Capture the cell that displays the provided text and extract its (X, Y) central coordinate. 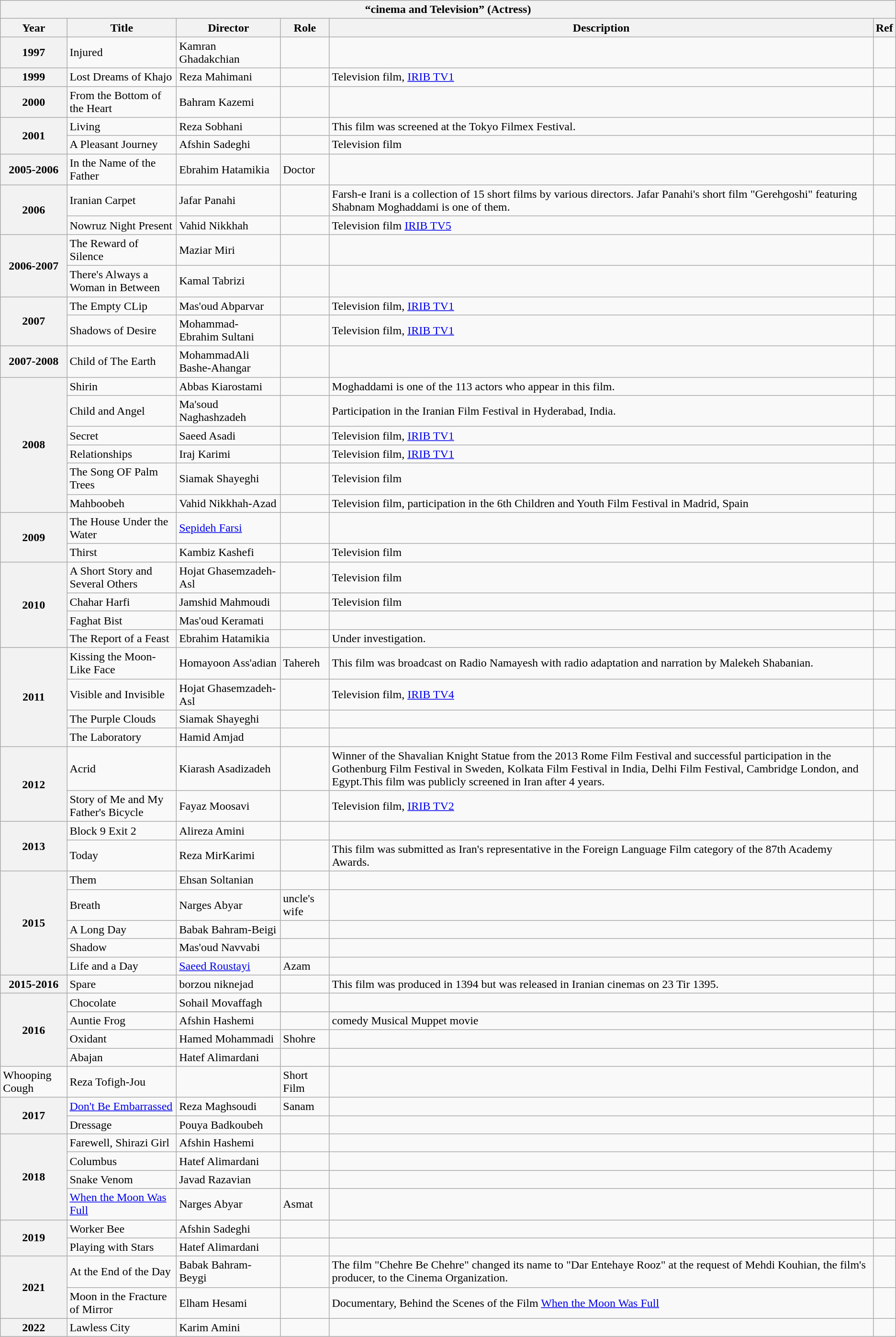
2016 (34, 1030)
Babak Bahram-Beigi (229, 929)
2009 (34, 537)
2006 (34, 210)
Snake Venom (122, 1179)
Shirin (122, 386)
2015 (34, 923)
MohammadAli Bashe-Ahangar (229, 362)
Role (305, 28)
Mas'oud Abparvar (229, 306)
2010 (34, 604)
Director (229, 28)
Moghaddami is one of the 113 actors who appear in this film. (601, 386)
uncle's wife (305, 905)
Chahar Harfi (122, 602)
Babak Bahram-Beygi (229, 1272)
The House Under the Water (122, 528)
A Short Story and Several Others (122, 578)
Vahid Nikkhah (229, 225)
Child and Angel (122, 411)
Reza Tofigh-Jou (122, 1082)
Don't Be Embarrassed (122, 1107)
Auntie Frog (122, 1020)
2007-2008 (34, 362)
In the Name of the Father (122, 170)
2013 (34, 847)
Mohammad-Ebrahim Sultani (229, 330)
Sepideh Farsi (229, 528)
Documentary, Behind the Scenes of the Film When the Moon Was Full (601, 1303)
Nowruz Night Present (122, 225)
Relationships (122, 454)
1997 (34, 53)
2012 (34, 784)
Javad Razavian (229, 1179)
A Long Day (122, 929)
A Pleasant Journey (122, 145)
Kamal Tabrizi (229, 281)
2019 (34, 1238)
There's Always a Woman in Between (122, 281)
1999 (34, 77)
Fayaz Moosavi (229, 806)
Ehsan Soltanian (229, 880)
2007 (34, 322)
Sanam (305, 1107)
2005-2006 (34, 170)
Today (122, 855)
Iranian Carpet (122, 200)
Television film, IRIB TV4 (601, 694)
This film was submitted as Iran's representative in the Foreign Language Film category of the 87th Academy Awards. (601, 855)
Child of The Earth (122, 362)
This film was broadcast on Radio Namayesh with radio adaptation and narration by Malekeh Shabanian. (601, 663)
Dressage (122, 1125)
The Laboratory (122, 737)
Television film, participation in the 6th Children and Youth Film Festival in Madrid, Spain (601, 503)
This film was screened at the Tokyo Filmex Festival. (601, 126)
Iraj Karimi (229, 454)
2017 (34, 1116)
The Reward of Silence (122, 250)
Hamed Mohammadi (229, 1039)
Elham Hesami (229, 1303)
Chocolate (122, 1002)
Whooping Cough (34, 1082)
Spare (122, 984)
Jamshid Mahmoudi (229, 602)
2011 (34, 697)
2018 (34, 1177)
Abajan (122, 1057)
The Purple Clouds (122, 719)
Reza MirKarimi (229, 855)
The Song OF Palm Trees (122, 479)
Shohre (305, 1039)
At the End of the Day (122, 1272)
borzou niknejad (229, 984)
Farewell, Shirazi Girl (122, 1143)
Moon in the Fracture of Mirror (122, 1303)
Tahereh (305, 663)
Story of Me and My Father's Bicycle (122, 806)
Hamid Amjad (229, 737)
Reza Maghsoudi (229, 1107)
Lawless City (122, 1327)
Acrid (122, 769)
Worker Bee (122, 1229)
Alireza Amini (229, 831)
2021 (34, 1287)
Block 9 Exit 2 (122, 831)
Ref (885, 28)
From the Bottom of the Heart (122, 102)
Short Film (305, 1082)
Faghat Bist (122, 620)
Shadows of Desire (122, 330)
comedy Musical Muppet movie (601, 1020)
Kamran Ghadakchian (229, 53)
Bahram Kazemi (229, 102)
Under investigation. (601, 638)
The Empty CLip (122, 306)
Azam (305, 966)
Karim Amini (229, 1327)
2001 (34, 136)
Saeed Asadi (229, 436)
Title (122, 28)
Ma'soud Naghashzadeh (229, 411)
Sohail Movaffagh (229, 1002)
Injured (122, 53)
Kiarash Asadizadeh (229, 769)
Abbas Kiarostami (229, 386)
Life and a Day (122, 966)
Playing with Stars (122, 1247)
Thirst (122, 553)
Lost Dreams of Khajo (122, 77)
Mahboobeh (122, 503)
Kambiz Kashefi (229, 553)
Visible and Invisible (122, 694)
2015-2016 (34, 984)
Breath (122, 905)
2006-2007 (34, 265)
Kissing the Moon-Like Face (122, 663)
When the Moon Was Full (122, 1204)
Asmat (305, 1204)
Oxidant (122, 1039)
Vahid Nikkhah-Azad (229, 503)
Year (34, 28)
2008 (34, 445)
Description (601, 28)
Maziar Miri (229, 250)
Jafar Panahi (229, 200)
“cinema and Television” (Actress) (448, 10)
Saeed Roustayi (229, 966)
Columbus (122, 1161)
Doctor (305, 170)
The film "Chehre Be Chehre" changed its name to "Dar Entehaye Rooz" at the request of Mehdi Kouhian, the film's producer, to the Cinema Organization. (601, 1272)
Shadow (122, 948)
2022 (34, 1327)
Reza Sobhani (229, 126)
Television film, IRIB TV2 (601, 806)
Secret (122, 436)
Participation in the Iranian Film Festival in Hyderabad, India. (601, 411)
Them (122, 880)
Living (122, 126)
The Report of a Feast (122, 638)
Mas'oud Navvabi (229, 948)
Mas'oud Keramati (229, 620)
Television film IRIB TV5 (601, 225)
Reza Mahimani (229, 77)
Pouya Badkoubeh (229, 1125)
This film was produced in 1394 but was released in Iranian cinemas on 23 Tir 1395. (601, 984)
2000 (34, 102)
Homayoon Ass'adian (229, 663)
